Capture the cell that displays the provided text and extract its (X, Y) central coordinate. 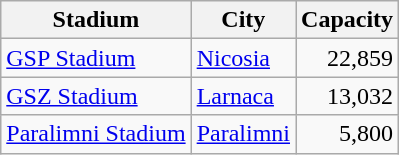
13,032 (348, 96)
22,859 (348, 58)
5,800 (348, 134)
GSP Stadium (96, 58)
GSZ Stadium (96, 96)
City (243, 20)
Stadium (96, 20)
Larnaca (243, 96)
Capacity (348, 20)
Nicosia (243, 58)
Paralimni Stadium (96, 134)
Paralimni (243, 134)
